Detect which cell encompasses the target text, then output its [X, Y] center coordinate. 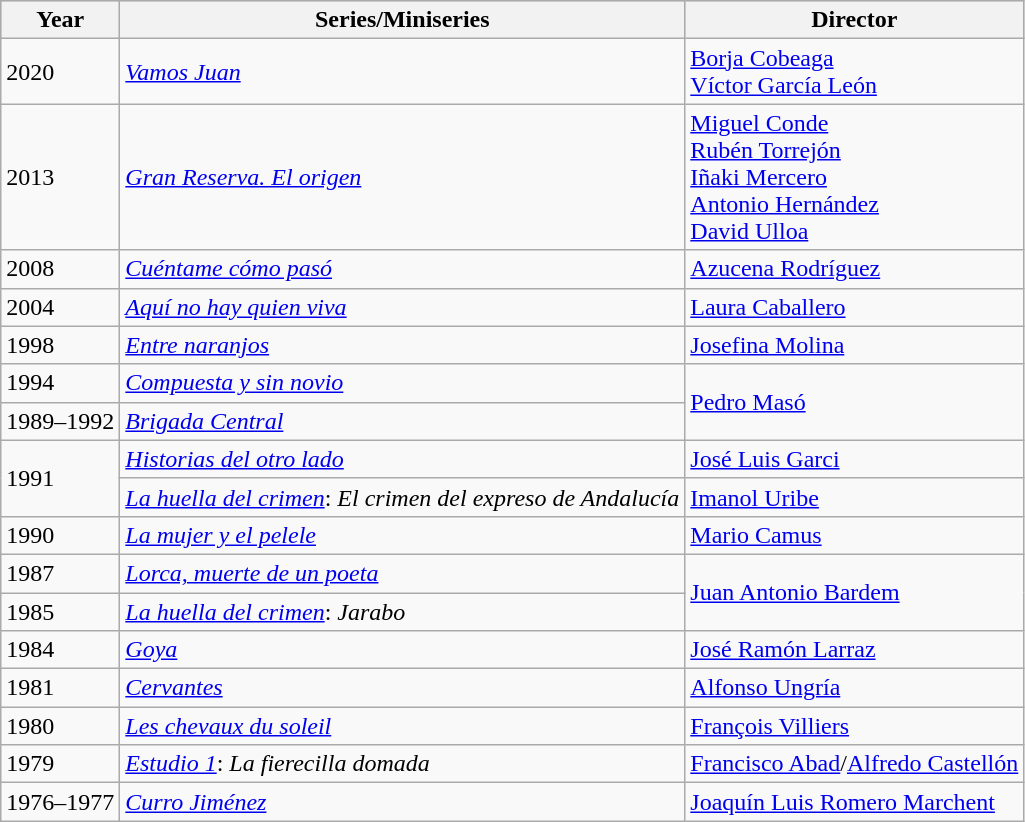
Alfonso Ungría [854, 688]
Lorca, muerte de un poeta [402, 573]
La huella del crimen: Jarabo [402, 611]
José Luis Garci [854, 459]
Josefina Molina [854, 345]
1989–1992 [60, 421]
1998 [60, 345]
1981 [60, 688]
Aquí no hay quien viva [402, 307]
1976–1977 [60, 802]
1980 [60, 726]
Laura Caballero [854, 307]
Pedro Masó [854, 402]
2020 [60, 72]
2008 [60, 269]
Joaquín Luis Romero Marchent [854, 802]
1990 [60, 535]
Entre naranjos [402, 345]
Year [60, 20]
Vamos Juan [402, 72]
1979 [60, 764]
1984 [60, 650]
2004 [60, 307]
1991 [60, 478]
2013 [60, 177]
Estudio 1: La fierecilla domada [402, 764]
1987 [60, 573]
Series/Miniseries [402, 20]
Director [854, 20]
Goya [402, 650]
Imanol Uribe [854, 497]
La mujer y el pelele [402, 535]
Juan Antonio Bardem [854, 592]
Cervantes [402, 688]
José Ramón Larraz [854, 650]
Compuesta y sin novio [402, 383]
Curro Jiménez [402, 802]
Gran Reserva. El origen [402, 177]
Borja CobeagaVíctor García León [854, 72]
Brigada Central [402, 421]
Cuéntame cómo pasó [402, 269]
Historias del otro lado [402, 459]
François Villiers [854, 726]
1994 [60, 383]
Francisco Abad/Alfredo Castellón [854, 764]
La huella del crimen: El crimen del expreso de Andalucía [402, 497]
1985 [60, 611]
Les chevaux du soleil [402, 726]
Miguel CondeRubén TorrejónIñaki MerceroAntonio HernándezDavid Ulloa [854, 177]
Azucena Rodríguez [854, 269]
Mario Camus [854, 535]
